Determine the (x, y) coordinate at the center of the cell enclosing the given text.  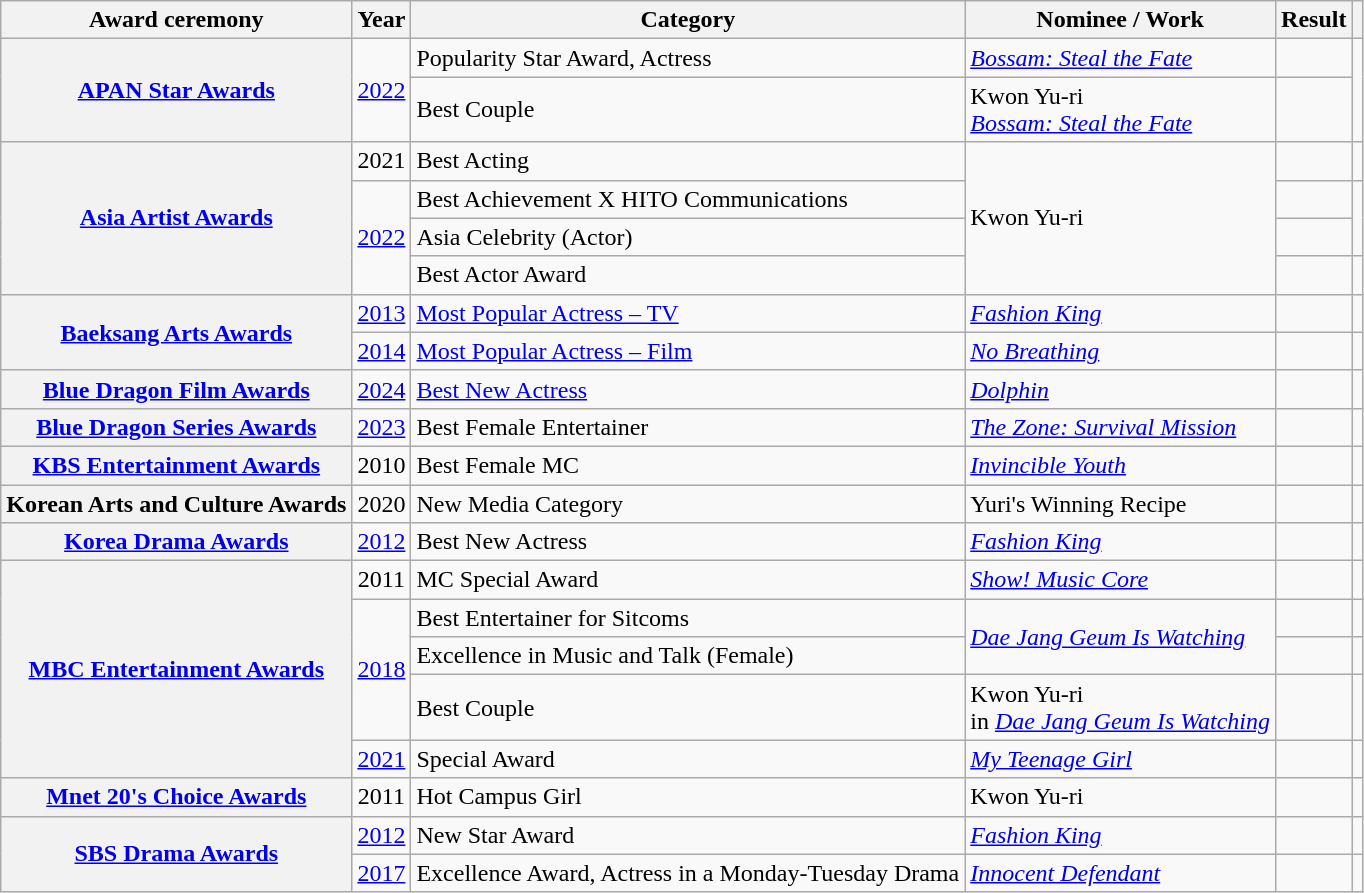
Kwon Yu-ri in Dae Jang Geum Is Watching (1120, 708)
Baeksang Arts Awards (176, 332)
Kwon Yu-ri Bossam: Steal the Fate (1120, 110)
Bossam: Steal the Fate (1120, 58)
Best Entertainer for Sitcoms (688, 618)
2018 (382, 670)
Popularity Star Award, Actress (688, 58)
Korea Drama Awards (176, 542)
Mnet 20's Choice Awards (176, 797)
Best Female Entertainer (688, 427)
My Teenage Girl (1120, 759)
Asia Artist Awards (176, 218)
APAN Star Awards (176, 90)
Invincible Youth (1120, 465)
2013 (382, 313)
Dae Jang Geum Is Watching (1120, 637)
Nominee / Work (1120, 20)
Hot Campus Girl (688, 797)
2024 (382, 389)
Award ceremony (176, 20)
Best Female MC (688, 465)
SBS Drama Awards (176, 854)
Best Actor Award (688, 275)
Innocent Defendant (1120, 873)
Excellence Award, Actress in a Monday-Tuesday Drama (688, 873)
Yuri's Winning Recipe (1120, 503)
New Star Award (688, 835)
Korean Arts and Culture Awards (176, 503)
Most Popular Actress – TV (688, 313)
Excellence in Music and Talk (Female) (688, 656)
Special Award (688, 759)
Asia Celebrity (Actor) (688, 237)
Dolphin (1120, 389)
Most Popular Actress – Film (688, 351)
New Media Category (688, 503)
KBS Entertainment Awards (176, 465)
MBC Entertainment Awards (176, 670)
Result (1314, 20)
2020 (382, 503)
2010 (382, 465)
Year (382, 20)
No Breathing (1120, 351)
Best Acting (688, 161)
2014 (382, 351)
Blue Dragon Series Awards (176, 427)
MC Special Award (688, 580)
Category (688, 20)
2023 (382, 427)
Best Achievement X HITO Communications (688, 199)
The Zone: Survival Mission (1120, 427)
Show! Music Core (1120, 580)
Blue Dragon Film Awards (176, 389)
2017 (382, 873)
